Pinpoint the cell where the given text exists, returning its [X, Y] midpoint coordinate. 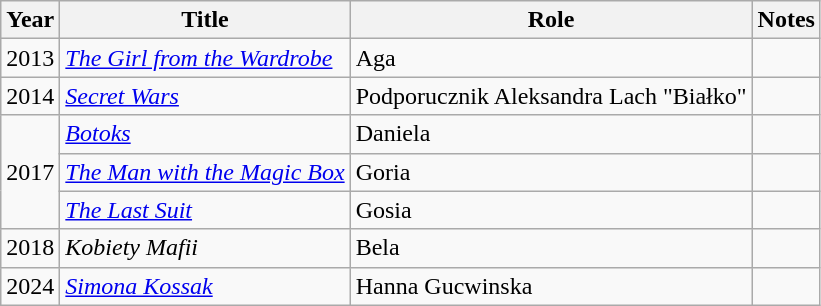
Secret Wars [205, 96]
Aga [551, 58]
Notes [786, 20]
Simona Kossak [205, 286]
Title [205, 20]
The Girl from the Wardrobe [205, 58]
2024 [30, 286]
Year [30, 20]
Botoks [205, 134]
Hanna Gucwinska [551, 286]
Daniela [551, 134]
Kobiety Mafii [205, 248]
2014 [30, 96]
2017 [30, 172]
Gosia [551, 210]
Goria [551, 172]
Podporucznik Aleksandra Lach "Białko" [551, 96]
2013 [30, 58]
Role [551, 20]
The Last Suit [205, 210]
The Man with the Magic Box [205, 172]
2018 [30, 248]
Bela [551, 248]
